Find where the given text appears and provide that cell's center as (x, y) coordinate. 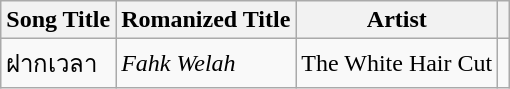
Romanized Title (206, 20)
Artist (397, 20)
The White Hair Cut (397, 64)
Song Title (58, 20)
Fahk Welah (206, 64)
ฝากเวลา (58, 64)
